From the cell containing the given text, extract its center point as (X, Y) coordinate. 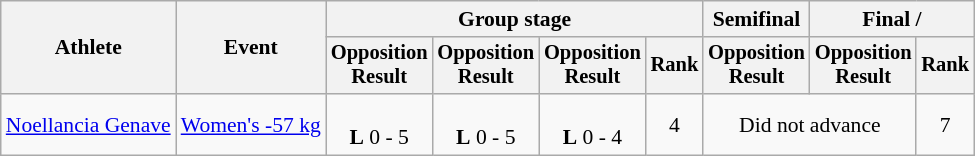
Final / (892, 19)
4 (675, 124)
Group stage (514, 19)
Athlete (88, 48)
Women's -57 kg (251, 124)
Event (251, 48)
L 0 - 4 (592, 124)
Semifinal (756, 19)
Noellancia Genave (88, 124)
Did not advance (810, 124)
7 (945, 124)
